Detect which cell encompasses the target text, then output its [X, Y] center coordinate. 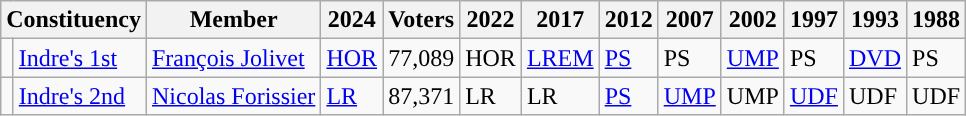
2012 [628, 20]
2017 [560, 20]
Nicolas Forissier [233, 96]
DVD [874, 58]
Voters [422, 20]
Indre's 2nd [80, 96]
1988 [936, 20]
77,089 [422, 58]
2002 [752, 20]
1993 [874, 20]
87,371 [422, 96]
Constituency [74, 20]
Member [233, 20]
2022 [491, 20]
2024 [352, 20]
LREM [560, 58]
Indre's 1st [80, 58]
François Jolivet [233, 58]
1997 [814, 20]
2007 [690, 20]
